Identify which cell holds the provided text, then report its (x, y) central coordinate. 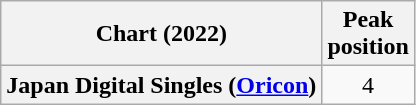
Chart (2022) (162, 34)
Japan Digital Singles (Oricon) (162, 85)
4 (368, 85)
Peakposition (368, 34)
